Detect which cell encompasses the target text, then output its [X, Y] center coordinate. 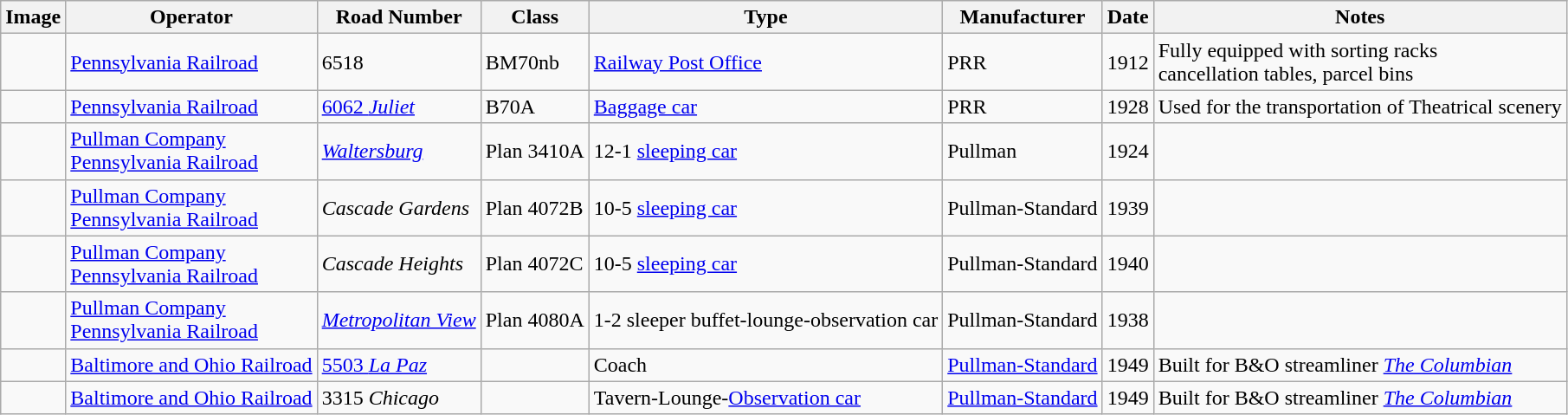
Notes [1359, 17]
Tavern-Lounge-Observation car [765, 398]
1928 [1127, 107]
Cascade Gardens [398, 208]
6062 Juliet [398, 107]
B70A [535, 107]
12-1 sleeping car [765, 151]
Fully equipped with sorting rackscancellation tables, parcel bins [1359, 62]
1939 [1127, 208]
Used for the transportation of Theatrical scenery [1359, 107]
5503 La Paz [398, 365]
1924 [1127, 151]
Baggage car [765, 107]
Type [765, 17]
6518 [398, 62]
Waltersburg [398, 151]
Date [1127, 17]
Class [535, 17]
Plan 4072B [535, 208]
Image [33, 17]
Plan 3410A [535, 151]
Pullman [1023, 151]
1-2 sleeper buffet-lounge-observation car [765, 321]
1912 [1127, 62]
Cascade Heights [398, 263]
1940 [1127, 263]
Plan 4072C [535, 263]
Plan 4080A [535, 321]
BM70nb [535, 62]
Road Number [398, 17]
Coach [765, 365]
Railway Post Office [765, 62]
Metropolitan View [398, 321]
3315 Chicago [398, 398]
Operator [191, 17]
1938 [1127, 321]
Manufacturer [1023, 17]
